Find where the given text appears and provide that cell's center as (X, Y) coordinate. 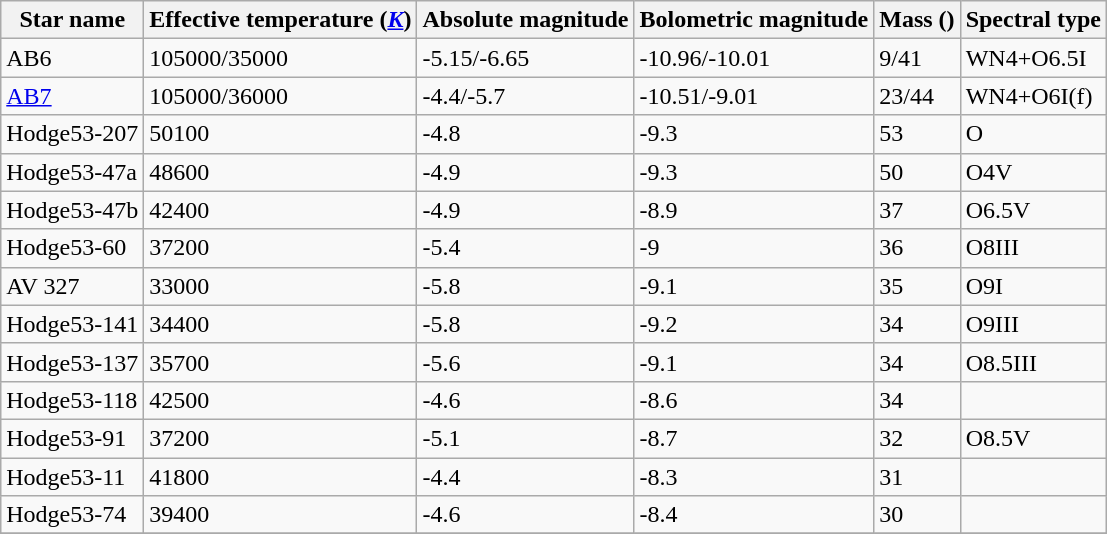
WN4+O6I(f) (1033, 96)
O8III (1033, 248)
Hodge53-11 (72, 477)
37 (917, 210)
30 (917, 515)
-10.96/-10.01 (754, 58)
Bolometric magnitude (754, 20)
-5.6 (526, 362)
50100 (280, 134)
-4.4 (526, 477)
Mass () (917, 20)
Star name (72, 20)
O6.5V (1033, 210)
Hodge53-47a (72, 172)
48600 (280, 172)
Absolute magnitude (526, 20)
-8.3 (754, 477)
-9 (754, 248)
AV 327 (72, 286)
-8.7 (754, 438)
-8.4 (754, 515)
-4.8 (526, 134)
Hodge53-141 (72, 324)
50 (917, 172)
O9I (1033, 286)
-9.2 (754, 324)
AB6 (72, 58)
35700 (280, 362)
42500 (280, 400)
Hodge53-47b (72, 210)
-5.1 (526, 438)
Hodge53-207 (72, 134)
WN4+O6.5I (1033, 58)
Hodge53-118 (72, 400)
32 (917, 438)
O (1033, 134)
23/44 (917, 96)
Hodge53-60 (72, 248)
Hodge53-91 (72, 438)
Spectral type (1033, 20)
O8.5V (1033, 438)
33000 (280, 286)
105000/35000 (280, 58)
35 (917, 286)
Effective temperature (K) (280, 20)
O4V (1033, 172)
31 (917, 477)
105000/36000 (280, 96)
36 (917, 248)
Hodge53-74 (72, 515)
39400 (280, 515)
-8.6 (754, 400)
-5.4 (526, 248)
-8.9 (754, 210)
41800 (280, 477)
O8.5III (1033, 362)
-10.51/-9.01 (754, 96)
9/41 (917, 58)
-4.4/-5.7 (526, 96)
53 (917, 134)
42400 (280, 210)
-5.15/-6.65 (526, 58)
AB7 (72, 96)
34400 (280, 324)
O9III (1033, 324)
Hodge53-137 (72, 362)
